Return [X, Y] of the center of cell containing provided text 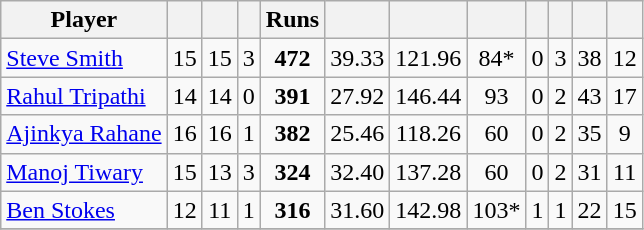
Rahul Tripathi [84, 96]
Runs [292, 20]
118.26 [428, 134]
35 [590, 134]
93 [496, 96]
Player [84, 20]
121.96 [428, 58]
27.92 [358, 96]
391 [292, 96]
Manoj Tiwary [84, 172]
13 [220, 172]
17 [624, 96]
9 [624, 134]
Steve Smith [84, 58]
103* [496, 210]
146.44 [428, 96]
22 [590, 210]
316 [292, 210]
Ben Stokes [84, 210]
137.28 [428, 172]
84* [496, 58]
32.40 [358, 172]
39.33 [358, 58]
43 [590, 96]
142.98 [428, 210]
324 [292, 172]
472 [292, 58]
31 [590, 172]
Ajinkya Rahane [84, 134]
25.46 [358, 134]
38 [590, 58]
382 [292, 134]
31.60 [358, 210]
